Scan for the cell matching the given text and deliver its (x, y) coordinate at center. 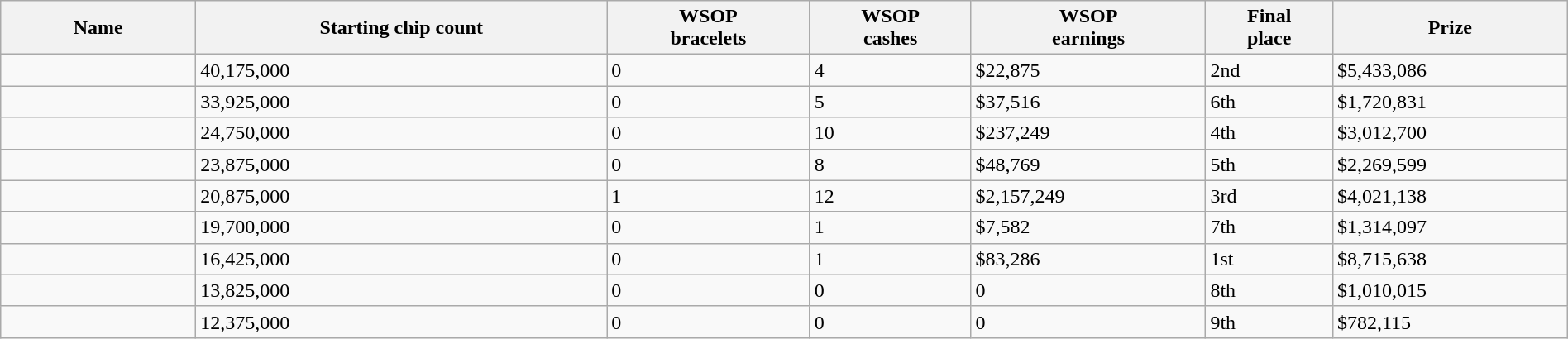
7th (1269, 227)
4th (1269, 133)
$237,249 (1088, 133)
$7,582 (1088, 227)
12 (890, 196)
WSOPearnings (1088, 28)
9th (1269, 322)
$782,115 (1450, 322)
WSOPbracelets (709, 28)
5 (890, 102)
6th (1269, 102)
$48,769 (1088, 165)
2nd (1269, 70)
Name (98, 28)
$1,314,097 (1450, 227)
$5,433,086 (1450, 70)
4 (890, 70)
23,875,000 (402, 165)
24,750,000 (402, 133)
$1,720,831 (1450, 102)
40,175,000 (402, 70)
Prize (1450, 28)
10 (890, 133)
$3,012,700 (1450, 133)
$2,269,599 (1450, 165)
$37,516 (1088, 102)
1st (1269, 259)
Starting chip count (402, 28)
$22,875 (1088, 70)
$8,715,638 (1450, 259)
3rd (1269, 196)
$2,157,249 (1088, 196)
13,825,000 (402, 290)
19,700,000 (402, 227)
$4,021,138 (1450, 196)
16,425,000 (402, 259)
12,375,000 (402, 322)
8th (1269, 290)
20,875,000 (402, 196)
33,925,000 (402, 102)
$83,286 (1088, 259)
$1,010,015 (1450, 290)
5th (1269, 165)
Finalplace (1269, 28)
WSOPcashes (890, 28)
8 (890, 165)
